Pinpoint the cell where the given text exists, returning its (X, Y) midpoint coordinate. 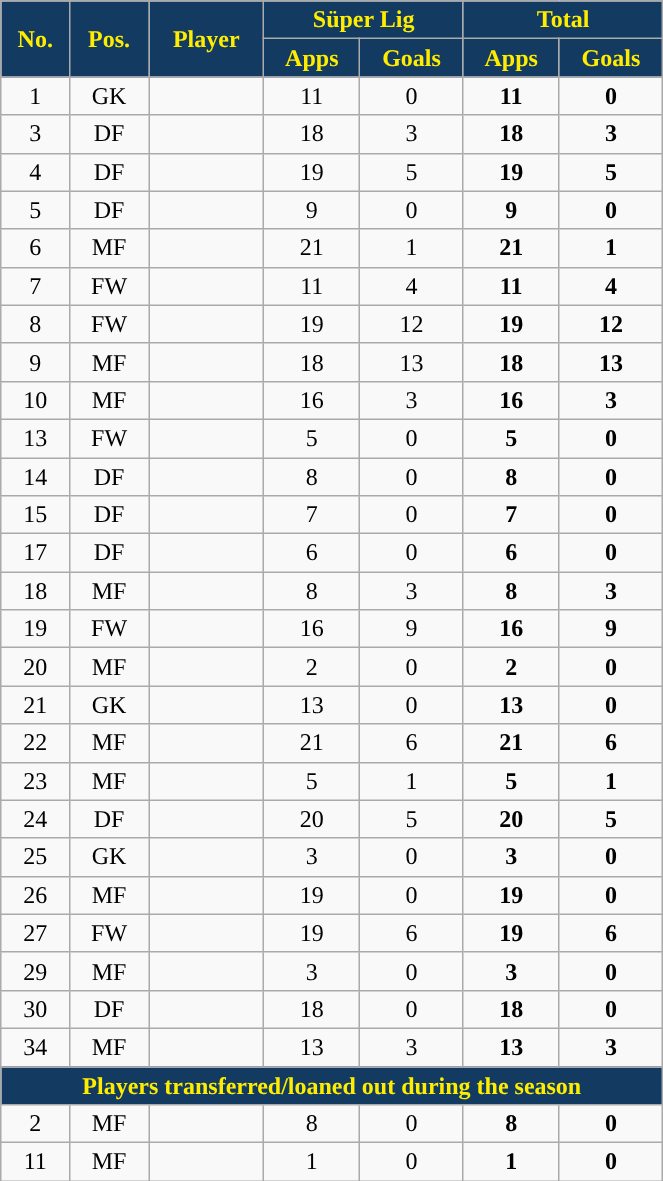
34 (36, 1047)
26 (36, 895)
24 (36, 819)
Pos. (110, 39)
30 (36, 1009)
15 (36, 515)
Süper Lig (364, 20)
No. (36, 39)
23 (36, 781)
Players transferred/loaned out during the season (332, 1085)
17 (36, 553)
29 (36, 971)
Total (563, 20)
25 (36, 857)
27 (36, 933)
Player (206, 39)
10 (36, 400)
14 (36, 477)
22 (36, 743)
